Return the [x, y] coordinate for the center point of the cell that contains the specified text.  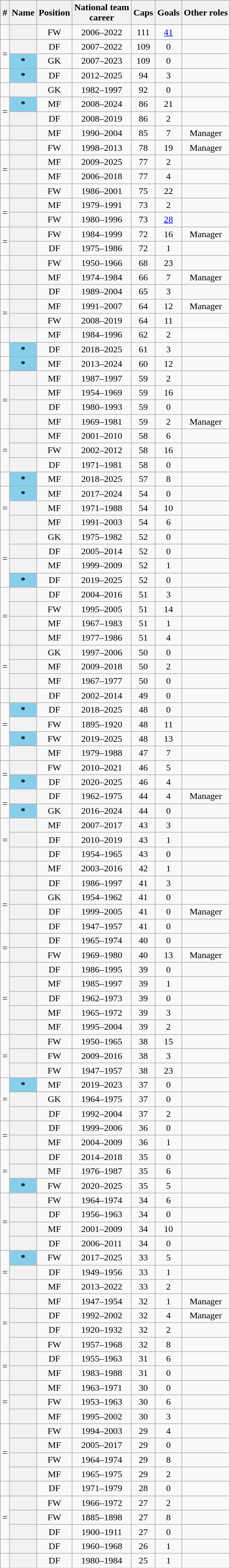
1979–1991 [102, 205]
2002–2012 [102, 450]
2010–2019 [102, 839]
1949–1956 [102, 1272]
2007–2022 [102, 47]
2005–2014 [102, 551]
1967–1983 [102, 623]
1900–1911 [102, 1532]
1980–1993 [102, 407]
1971–1988 [102, 508]
2001–2009 [102, 1229]
2009–2025 [102, 162]
1965–1972 [102, 1013]
2004–2016 [102, 594]
1999–2006 [102, 1128]
68 [143, 263]
2002–2014 [102, 696]
21 [169, 104]
1997–2006 [102, 652]
1895–1920 [102, 724]
1969–1980 [102, 955]
1991–2007 [102, 306]
1974–1984 [102, 277]
1965–1975 [102, 1474]
1960–1968 [102, 1546]
2003–2016 [102, 868]
1969–1981 [102, 422]
1950–1965 [102, 1041]
2013–2022 [102, 1287]
1987–1997 [102, 378]
2009–2018 [102, 667]
2008–2024 [102, 104]
2014–2018 [102, 1157]
1994–2003 [102, 1431]
1983–1988 [102, 1373]
1966–1972 [102, 1503]
1920–1932 [102, 1330]
1995–2004 [102, 1027]
1991–2003 [102, 522]
1989–2004 [102, 292]
1967–1977 [102, 681]
92 [143, 90]
2013–2024 [102, 364]
85 [143, 133]
75 [143, 191]
47 [143, 753]
57 [143, 479]
61 [143, 349]
Goals [169, 13]
National team career [102, 13]
1954–1962 [102, 897]
2019–2023 [102, 1085]
1980–1984 [102, 1560]
2001–2010 [102, 436]
1979–1988 [102, 753]
1985–1997 [102, 984]
1957–1968 [102, 1344]
25 [143, 1560]
1995–2005 [102, 609]
1990–2004 [102, 133]
1885–1898 [102, 1517]
66 [143, 277]
2004–2009 [102, 1143]
1977–1986 [102, 638]
62 [143, 335]
2017–2024 [102, 494]
60 [143, 364]
Position [54, 13]
1975–1986 [102, 249]
2010–2021 [102, 768]
15 [169, 1041]
2009–2016 [102, 1056]
1962–1973 [102, 998]
1980–1996 [102, 220]
1965–1974 [102, 941]
Name [23, 13]
2005–2017 [102, 1445]
1964–1975 [102, 1099]
# [5, 13]
1954–1969 [102, 392]
2006–2018 [102, 176]
2017–2025 [102, 1258]
1976–1987 [102, 1171]
19 [169, 147]
1954–1965 [102, 854]
1982–1997 [102, 90]
1986–2001 [102, 191]
1998–2013 [102, 147]
49 [143, 696]
1950–1966 [102, 263]
2007–2023 [102, 61]
1992–2002 [102, 1315]
1984–1996 [102, 335]
1986–1995 [102, 969]
1986–1997 [102, 883]
1947–1954 [102, 1301]
2006–2011 [102, 1243]
1999–2009 [102, 566]
2012–2025 [102, 75]
2007–2017 [102, 825]
Caps [143, 13]
1963–1971 [102, 1388]
1999–2005 [102, 912]
14 [169, 609]
1956–1963 [102, 1215]
26 [143, 1546]
1955–1963 [102, 1359]
42 [143, 868]
1962–1975 [102, 796]
94 [143, 75]
2006–2022 [102, 32]
111 [143, 32]
1971–1981 [102, 465]
2016–2024 [102, 811]
1995–2002 [102, 1416]
1953–1963 [102, 1402]
65 [143, 292]
1992–2004 [102, 1113]
1984–1999 [102, 234]
78 [143, 147]
22 [169, 191]
1971–1979 [102, 1488]
Other roles [206, 13]
1975–1982 [102, 537]
